Pinpoint the cell where the given text exists, returning its [x, y] midpoint coordinate. 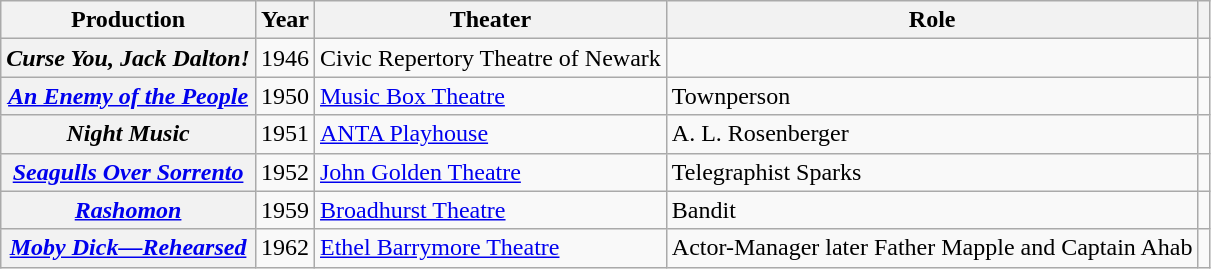
Theater [490, 20]
An Enemy of the People [128, 96]
Civic Repertory Theatre of Newark [490, 58]
1952 [284, 172]
John Golden Theatre [490, 172]
Townperson [932, 96]
Ethel Barrymore Theatre [490, 248]
1950 [284, 96]
Production [128, 20]
Seagulls Over Sorrento [128, 172]
Bandit [932, 210]
Night Music [128, 134]
A. L. Rosenberger [932, 134]
Broadhurst Theatre [490, 210]
ANTA Playhouse [490, 134]
Curse You, Jack Dalton! [128, 58]
1962 [284, 248]
1959 [284, 210]
Telegraphist Sparks [932, 172]
Moby Dick—Rehearsed [128, 248]
Actor-Manager later Father Mapple and Captain Ahab [932, 248]
Year [284, 20]
Role [932, 20]
1951 [284, 134]
Music Box Theatre [490, 96]
Rashomon [128, 210]
1946 [284, 58]
